Search for the cell housing the specified text and yield its (X, Y) center coordinate. 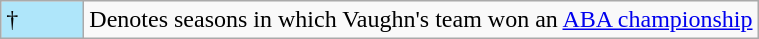
Denotes seasons in which Vaughn's team won an ABA championship (421, 20)
† (42, 20)
